Search for the cell housing the specified text and yield its [X, Y] center coordinate. 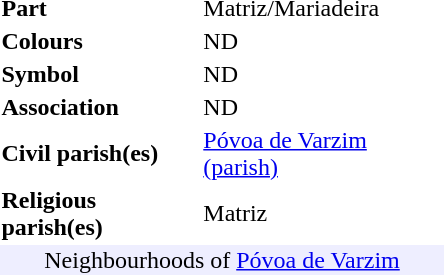
Neighbourhoods of Póvoa de Varzim [222, 260]
Association [100, 107]
Religious parish(es) [100, 214]
Matriz [323, 214]
Colours [100, 41]
Symbol [100, 74]
Póvoa de Varzim (parish) [323, 154]
Civil parish(es) [100, 154]
